Pinpoint the cell where the given text exists, returning its (X, Y) midpoint coordinate. 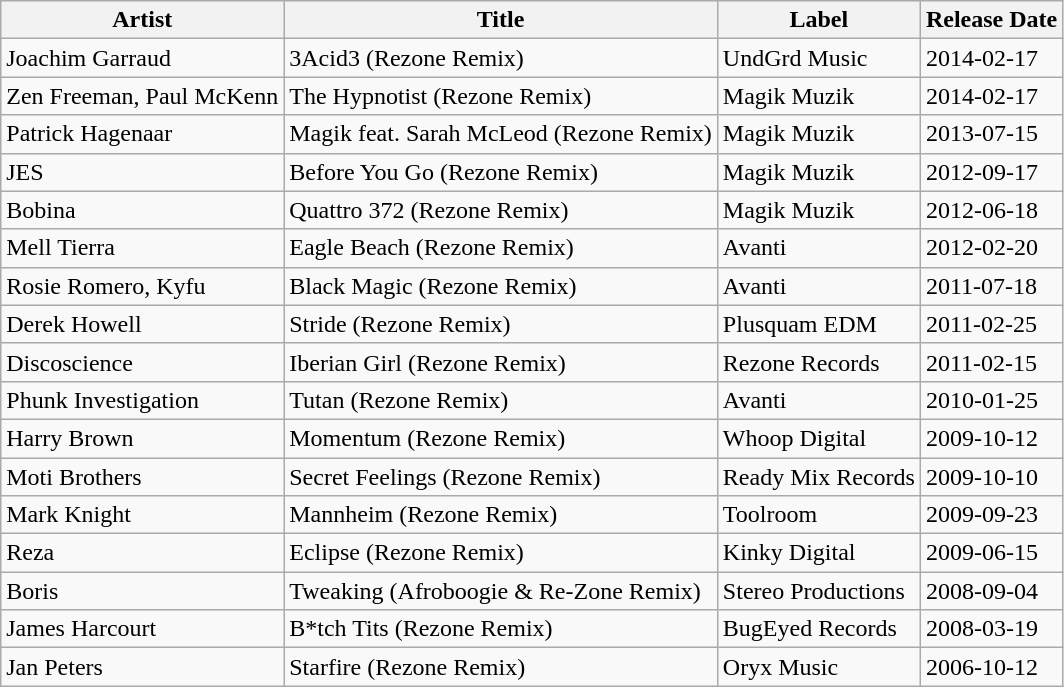
Mark Knight (142, 515)
2009-10-10 (991, 477)
Ready Mix Records (818, 477)
Zen Freeman, Paul McKenn (142, 96)
Plusquam EDM (818, 324)
3Acid3 (Rezone Remix) (501, 58)
B*tch Tits (Rezone Remix) (501, 629)
Tweaking (Afroboogie & Re-Zone Remix) (501, 591)
Rosie Romero, Kyfu (142, 286)
James Harcourt (142, 629)
Release Date (991, 20)
JES (142, 172)
2008-09-04 (991, 591)
2009-09-23 (991, 515)
Patrick Hagenaar (142, 134)
Rezone Records (818, 362)
Secret Feelings (Rezone Remix) (501, 477)
Eclipse (Rezone Remix) (501, 553)
Magik feat. Sarah McLeod (Rezone Remix) (501, 134)
The Hypnotist (Rezone Remix) (501, 96)
Label (818, 20)
2008-03-19 (991, 629)
2013-07-15 (991, 134)
Eagle Beach (Rezone Remix) (501, 248)
Artist (142, 20)
Stride (Rezone Remix) (501, 324)
Momentum (Rezone Remix) (501, 438)
2011-07-18 (991, 286)
Mell Tierra (142, 248)
Starfire (Rezone Remix) (501, 667)
2012-06-18 (991, 210)
Kinky Digital (818, 553)
Tutan (Rezone Remix) (501, 400)
Quattro 372 (Rezone Remix) (501, 210)
2012-02-20 (991, 248)
Before You Go (Rezone Remix) (501, 172)
Black Magic (Rezone Remix) (501, 286)
Derek Howell (142, 324)
Reza (142, 553)
Oryx Music (818, 667)
Discoscience (142, 362)
2006-10-12 (991, 667)
Phunk Investigation (142, 400)
Whoop Digital (818, 438)
Joachim Garraud (142, 58)
Bobina (142, 210)
Harry Brown (142, 438)
2011-02-15 (991, 362)
Toolroom (818, 515)
Boris (142, 591)
2011-02-25 (991, 324)
Mannheim (Rezone Remix) (501, 515)
2012-09-17 (991, 172)
2010-01-25 (991, 400)
Stereo Productions (818, 591)
2009-06-15 (991, 553)
Title (501, 20)
2009-10-12 (991, 438)
UndGrd Music (818, 58)
Moti Brothers (142, 477)
BugEyed Records (818, 629)
Jan Peters (142, 667)
Iberian Girl (Rezone Remix) (501, 362)
